For the text-containing cell, return its midpoint in (x, y) coordinate format. 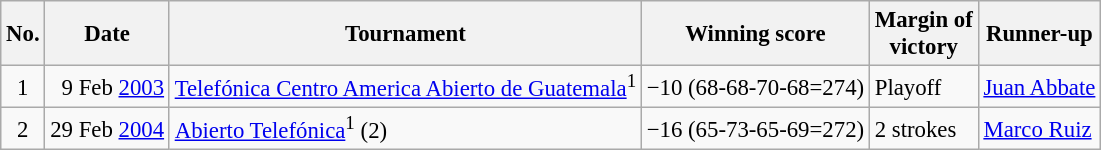
Date (107, 34)
Winning score (755, 34)
Margin ofvictory (924, 34)
No. (23, 34)
Runner-up (1040, 34)
Marco Ruiz (1040, 129)
9 Feb 2003 (107, 87)
Tournament (405, 34)
2 (23, 129)
Juan Abbate (1040, 87)
Telefónica Centro America Abierto de Guatemala1 (405, 87)
Abierto Telefónica1 (2) (405, 129)
1 (23, 87)
−16 (65-73-65-69=272) (755, 129)
29 Feb 2004 (107, 129)
2 strokes (924, 129)
Playoff (924, 87)
−10 (68-68-70-68=274) (755, 87)
